For the text-containing cell, return its midpoint in (x, y) coordinate format. 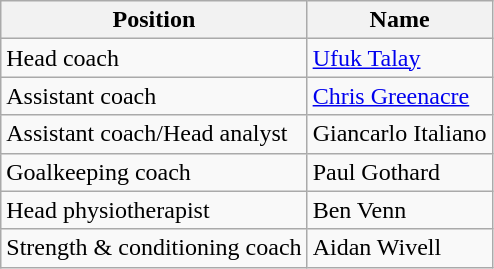
Ufuk Talay (400, 58)
Chris Greenacre (400, 96)
Strength & conditioning coach (154, 248)
Aidan Wivell (400, 248)
Name (400, 20)
Paul Gothard (400, 172)
Position (154, 20)
Head physiotherapist (154, 210)
Giancarlo Italiano (400, 134)
Assistant coach (154, 96)
Goalkeeping coach (154, 172)
Ben Venn (400, 210)
Head coach (154, 58)
Assistant coach/Head analyst (154, 134)
